Return (X, Y) of the center of cell containing provided text 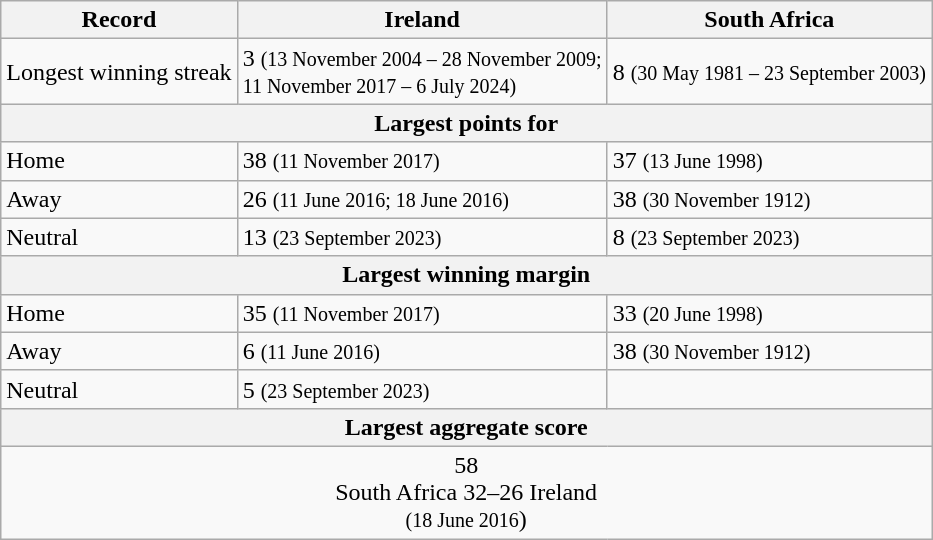
8 (30 May 1981 – 23 September 2003) (769, 72)
5 (23 September 2023) (422, 389)
8 (23 September 2023) (769, 237)
South Africa (769, 20)
6 (11 June 2016) (422, 351)
Ireland (422, 20)
35 (11 November 2017) (422, 313)
Largest winning margin (466, 275)
Longest winning streak (119, 72)
3 (13 November 2004 – 28 November 2009;11 November 2017 – 6 July 2024) (422, 72)
13 (23 September 2023) (422, 237)
Record (119, 20)
38 (11 November 2017) (422, 161)
58 South Africa 32–26 Ireland (18 June 2016) (466, 492)
37 (13 June 1998) (769, 161)
Largest aggregate score (466, 427)
33 (20 June 1998) (769, 313)
26 (11 June 2016; 18 June 2016) (422, 199)
Largest points for (466, 123)
